For the text-containing cell, return its midpoint in [X, Y] coordinate format. 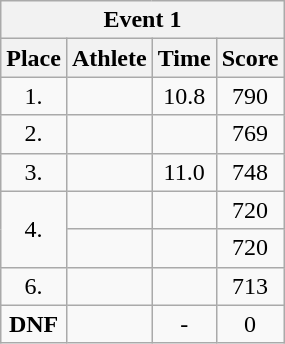
Score [250, 58]
790 [250, 96]
1. [34, 96]
Time [184, 58]
DNF [34, 324]
2. [34, 134]
3. [34, 172]
11.0 [184, 172]
4. [34, 229]
713 [250, 286]
Athlete [109, 58]
Place [34, 58]
Event 1 [142, 20]
10.8 [184, 96]
769 [250, 134]
748 [250, 172]
6. [34, 286]
- [184, 324]
0 [250, 324]
